Pinpoint the cell where the given text exists, returning its [x, y] midpoint coordinate. 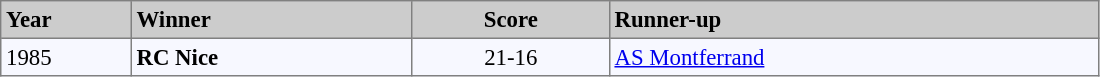
AS Montferrand [854, 57]
Year [66, 20]
Winner [272, 20]
Score [510, 20]
RC Nice [272, 57]
1985 [66, 57]
Runner-up [854, 20]
21-16 [510, 57]
